Determine the (x, y) coordinate at the center of the cell enclosing the given text.  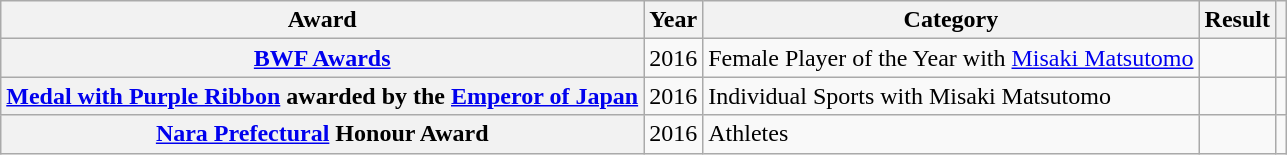
Year (674, 20)
Athletes (951, 134)
Female Player of the Year with Misaki Matsutomo (951, 58)
Award (322, 20)
Medal with Purple Ribbon awarded by the Emperor of Japan (322, 96)
Result (1237, 20)
BWF Awards (322, 58)
Individual Sports with Misaki Matsutomo (951, 96)
Category (951, 20)
Nara Prefectural Honour Award (322, 134)
